Return (X, Y) of the center of cell containing provided text 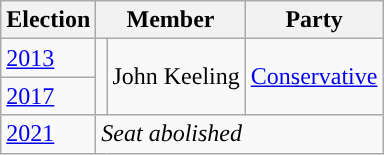
2013 (48, 58)
Seat abolished (240, 134)
John Keeling (176, 77)
2021 (48, 134)
Conservative (314, 77)
Election (48, 20)
Party (314, 20)
2017 (48, 96)
Member (170, 20)
